Return the (x, y) coordinate for the center point of the cell that contains the specified text.  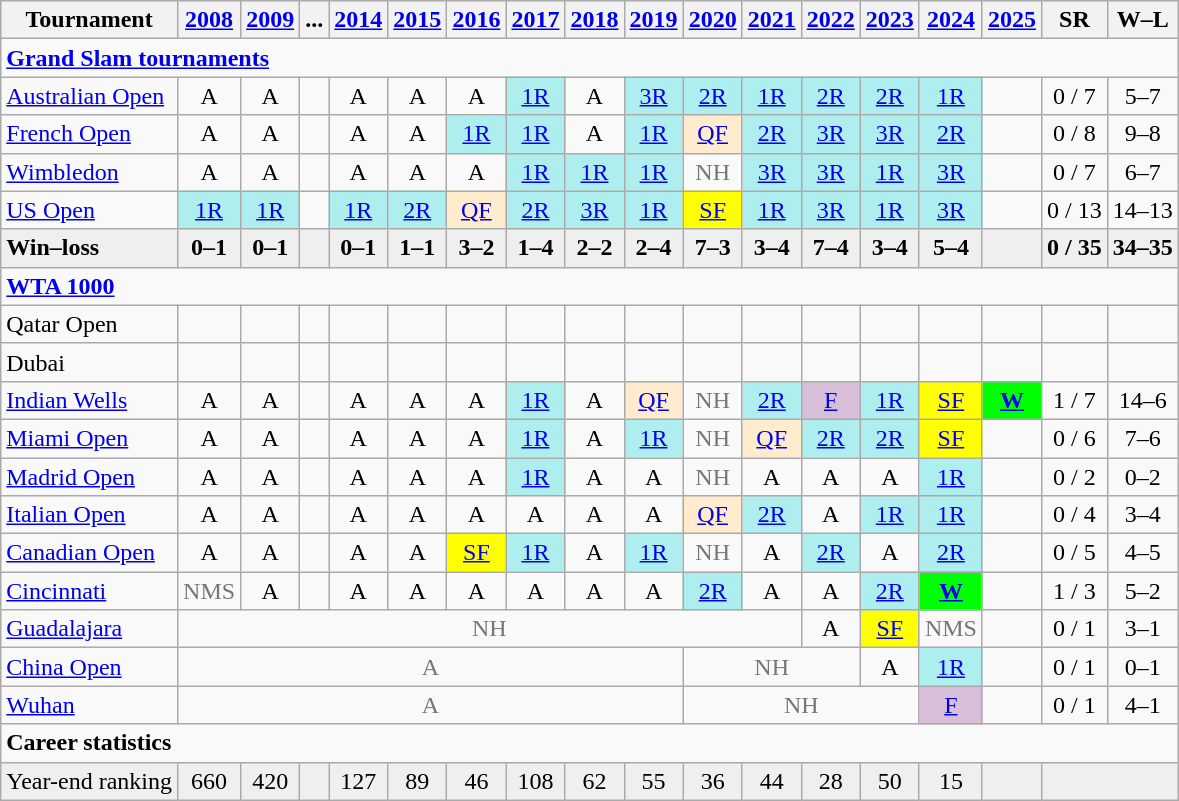
0 / 5 (1075, 553)
China Open (90, 667)
2008 (210, 20)
SR (1075, 20)
0–2 (1142, 477)
2025 (1012, 20)
34–35 (1142, 248)
Tournament (90, 20)
3–1 (1142, 629)
0 / 8 (1075, 134)
1–4 (536, 248)
Career statistics (590, 743)
660 (210, 781)
3–2 (476, 248)
2015 (418, 20)
5–7 (1142, 96)
0 / 35 (1075, 248)
0 / 6 (1075, 438)
Wuhan (90, 705)
4–5 (1142, 553)
420 (270, 781)
15 (950, 781)
US Open (90, 210)
Australian Open (90, 96)
Dubai (90, 362)
Miami Open (90, 438)
55 (654, 781)
2024 (950, 20)
5–2 (1142, 591)
108 (536, 781)
2–4 (654, 248)
2017 (536, 20)
2016 (476, 20)
2019 (654, 20)
Grand Slam tournaments (590, 58)
62 (594, 781)
14–6 (1142, 400)
0 / 2 (1075, 477)
1 / 7 (1075, 400)
French Open (90, 134)
127 (358, 781)
WTA 1000 (590, 286)
2020 (712, 20)
Wimbledon (90, 172)
6–7 (1142, 172)
89 (418, 781)
Year-end ranking (90, 781)
7–3 (712, 248)
0 / 13 (1075, 210)
Indian Wells (90, 400)
28 (830, 781)
Italian Open (90, 515)
Canadian Open (90, 553)
2023 (890, 20)
Cincinnati (90, 591)
9–8 (1142, 134)
4–1 (1142, 705)
7–6 (1142, 438)
2–2 (594, 248)
46 (476, 781)
0 / 4 (1075, 515)
2021 (772, 20)
Win–loss (90, 248)
5–4 (950, 248)
2022 (830, 20)
W–L (1142, 20)
14–13 (1142, 210)
2009 (270, 20)
2018 (594, 20)
50 (890, 781)
Guadalajara (90, 629)
36 (712, 781)
... (314, 20)
2014 (358, 20)
7–4 (830, 248)
1–1 (418, 248)
Qatar Open (90, 324)
44 (772, 781)
Madrid Open (90, 477)
1 / 3 (1075, 591)
